Return the [x, y] coordinate for the center point of the cell that contains the specified text.  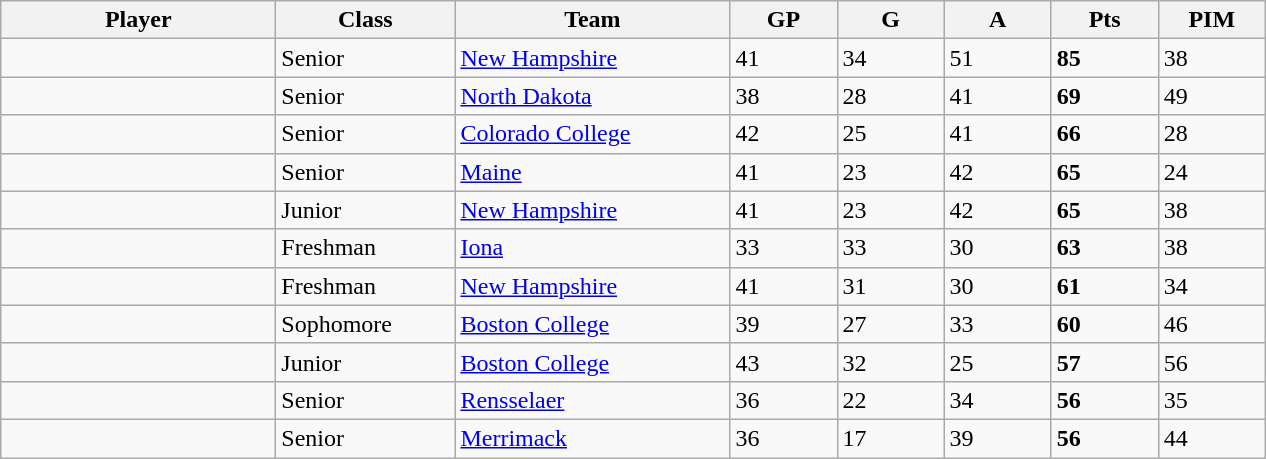
17 [890, 438]
A [998, 20]
57 [1104, 362]
Class [366, 20]
24 [1212, 172]
32 [890, 362]
Sophomore [366, 324]
PIM [1212, 20]
35 [1212, 400]
Player [138, 20]
51 [998, 58]
43 [784, 362]
27 [890, 324]
69 [1104, 96]
46 [1212, 324]
85 [1104, 58]
Iona [592, 248]
Pts [1104, 20]
Merrimack [592, 438]
North Dakota [592, 96]
31 [890, 286]
GP [784, 20]
22 [890, 400]
G [890, 20]
Rensselaer [592, 400]
Colorado College [592, 134]
61 [1104, 286]
Team [592, 20]
60 [1104, 324]
63 [1104, 248]
49 [1212, 96]
Maine [592, 172]
44 [1212, 438]
66 [1104, 134]
